Identify which cell holds the provided text, then report its (x, y) central coordinate. 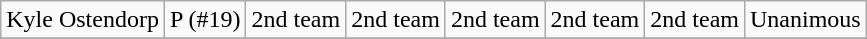
Unanimous (805, 20)
Kyle Ostendorp (83, 20)
P (#19) (205, 20)
